Pinpoint the cell where the given text exists, returning its (x, y) midpoint coordinate. 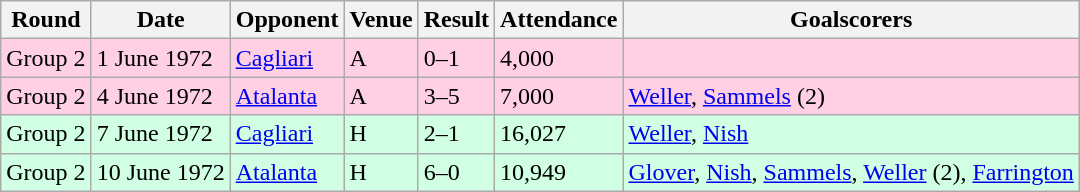
Date (160, 20)
16,027 (559, 134)
Goalscorers (851, 20)
Glover, Nish, Sammels, Weller (2), Farrington (851, 172)
Attendance (559, 20)
Venue (381, 20)
Round (46, 20)
10 June 1972 (160, 172)
Result (456, 20)
7 June 1972 (160, 134)
7,000 (559, 96)
Weller, Nish (851, 134)
10,949 (559, 172)
2–1 (456, 134)
4,000 (559, 58)
Opponent (287, 20)
4 June 1972 (160, 96)
6–0 (456, 172)
Weller, Sammels (2) (851, 96)
1 June 1972 (160, 58)
0–1 (456, 58)
3–5 (456, 96)
